Output the (X, Y) coordinate of the center of the cell containing the given text.  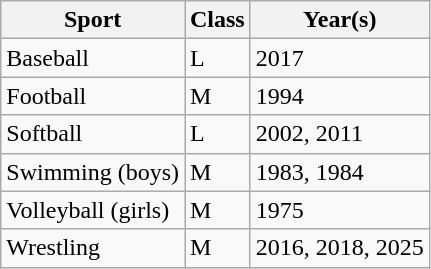
1994 (340, 96)
Sport (93, 20)
2002, 2011 (340, 134)
Football (93, 96)
2017 (340, 58)
2016, 2018, 2025 (340, 248)
Year(s) (340, 20)
Softball (93, 134)
Swimming (boys) (93, 172)
Volleyball (girls) (93, 210)
Baseball (93, 58)
Class (217, 20)
1975 (340, 210)
1983, 1984 (340, 172)
Wrestling (93, 248)
